Find where the given text appears and provide that cell's center as [X, Y] coordinate. 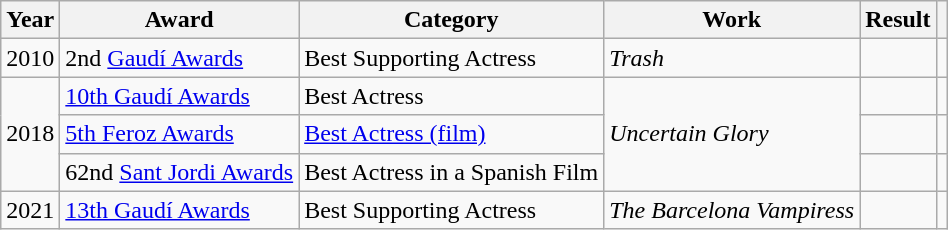
Result [898, 20]
Trash [732, 58]
Work [732, 20]
Best Actress [452, 96]
Best Actress (film) [452, 134]
Category [452, 20]
5th Feroz Awards [180, 134]
2018 [30, 134]
62nd Sant Jordi Awards [180, 172]
2021 [30, 210]
Uncertain Glory [732, 134]
10th Gaudí Awards [180, 96]
Best Actress in a Spanish Film [452, 172]
The Barcelona Vampiress [732, 210]
Year [30, 20]
Award [180, 20]
2010 [30, 58]
2nd Gaudí Awards [180, 58]
13th Gaudí Awards [180, 210]
